From the cell containing the given text, extract its center point as [X, Y] coordinate. 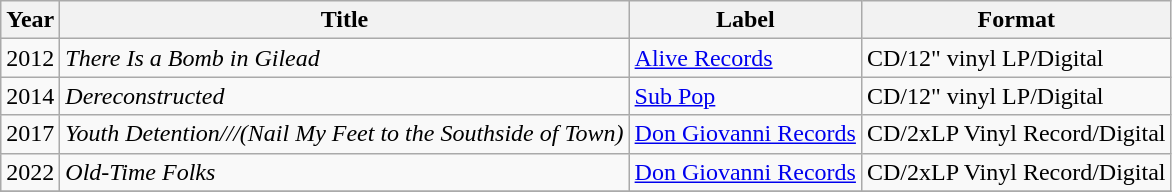
Label [745, 20]
There Is a Bomb in Gilead [344, 58]
Format [1016, 20]
Old-Time Folks [344, 172]
2017 [30, 134]
Year [30, 20]
Youth Detention///(Nail My Feet to the Southside of Town) [344, 134]
Title [344, 20]
Sub Pop [745, 96]
2012 [30, 58]
2014 [30, 96]
2022 [30, 172]
Dereconstructed [344, 96]
Alive Records [745, 58]
